Pinpoint the cell where the given text exists, returning its [X, Y] midpoint coordinate. 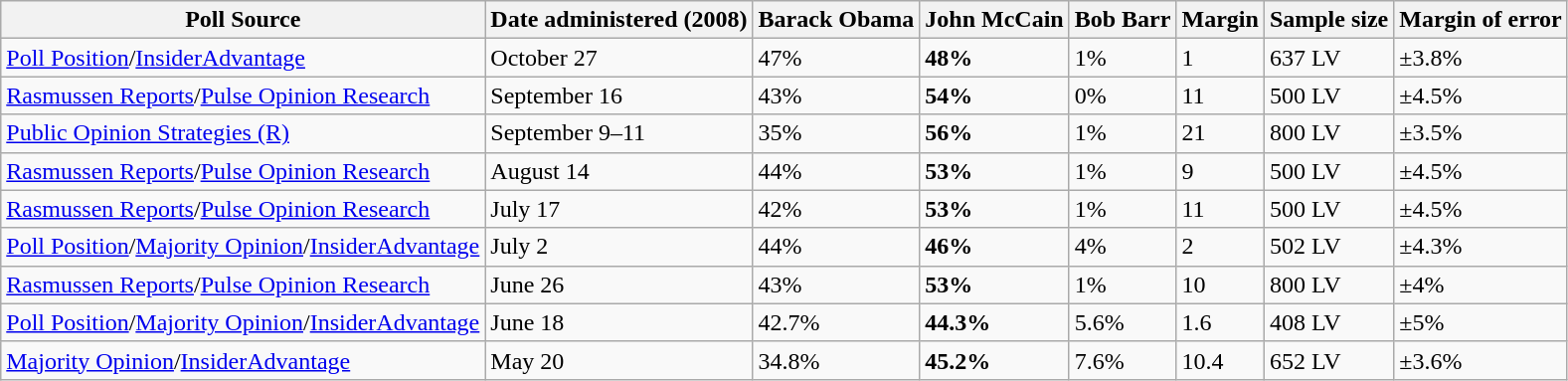
±3.5% [1481, 133]
0% [1123, 95]
June 26 [618, 285]
Date administered (2008) [618, 20]
Public Opinion Strategies (R) [243, 133]
June 18 [618, 322]
±3.6% [1481, 360]
502 LV [1328, 247]
21 [1220, 133]
34.8% [836, 360]
Poll Position/InsiderAdvantage [243, 58]
±5% [1481, 322]
637 LV [1328, 58]
44.3% [994, 322]
10.4 [1220, 360]
1.6 [1220, 322]
48% [994, 58]
Margin of error [1481, 20]
7.6% [1123, 360]
42.7% [836, 322]
September 16 [618, 95]
Bob Barr [1123, 20]
47% [836, 58]
Barack Obama [836, 20]
9 [1220, 171]
652 LV [1328, 360]
4% [1123, 247]
July 17 [618, 209]
46% [994, 247]
2 [1220, 247]
5.6% [1123, 322]
John McCain [994, 20]
October 27 [618, 58]
42% [836, 209]
10 [1220, 285]
July 2 [618, 247]
45.2% [994, 360]
±4.3% [1481, 247]
Margin [1220, 20]
35% [836, 133]
Poll Source [243, 20]
September 9–11 [618, 133]
408 LV [1328, 322]
Majority Opinion/InsiderAdvantage [243, 360]
August 14 [618, 171]
±3.8% [1481, 58]
Sample size [1328, 20]
56% [994, 133]
±4% [1481, 285]
54% [994, 95]
1 [1220, 58]
May 20 [618, 360]
